Return the (x, y) coordinate for the center point of the cell that contains the specified text.  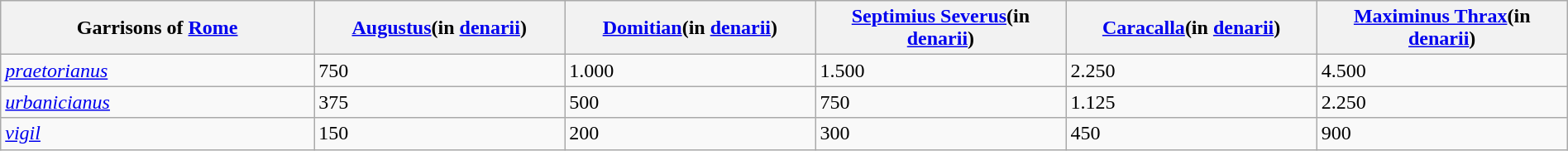
urbanicianus (157, 102)
375 (440, 102)
150 (440, 134)
Domitian(in denarii) (690, 28)
500 (690, 102)
vigil (157, 134)
Septimius Severus(in denarii) (941, 28)
1.000 (690, 71)
Augustus(in denarii) (440, 28)
Maximinus Thrax(in denarii) (1442, 28)
200 (690, 134)
4.500 (1442, 71)
450 (1191, 134)
900 (1442, 134)
1.500 (941, 71)
praetorianus (157, 71)
300 (941, 134)
Garrisons of Rome (157, 28)
1.125 (1191, 102)
Caracalla(in denarii) (1191, 28)
